Search for the cell housing the specified text and yield its (x, y) center coordinate. 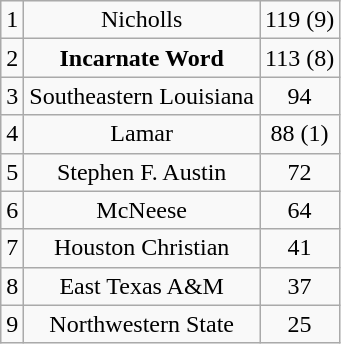
Stephen F. Austin (142, 172)
88 (1) (300, 134)
41 (300, 248)
1 (12, 20)
94 (300, 96)
72 (300, 172)
Lamar (142, 134)
McNeese (142, 210)
64 (300, 210)
7 (12, 248)
2 (12, 58)
3 (12, 96)
6 (12, 210)
119 (9) (300, 20)
Incarnate Word (142, 58)
5 (12, 172)
8 (12, 286)
Houston Christian (142, 248)
4 (12, 134)
Northwestern State (142, 324)
37 (300, 286)
Nicholls (142, 20)
9 (12, 324)
113 (8) (300, 58)
Southeastern Louisiana (142, 96)
25 (300, 324)
East Texas A&M (142, 286)
